From the cell containing the given text, extract its center point as [x, y] coordinate. 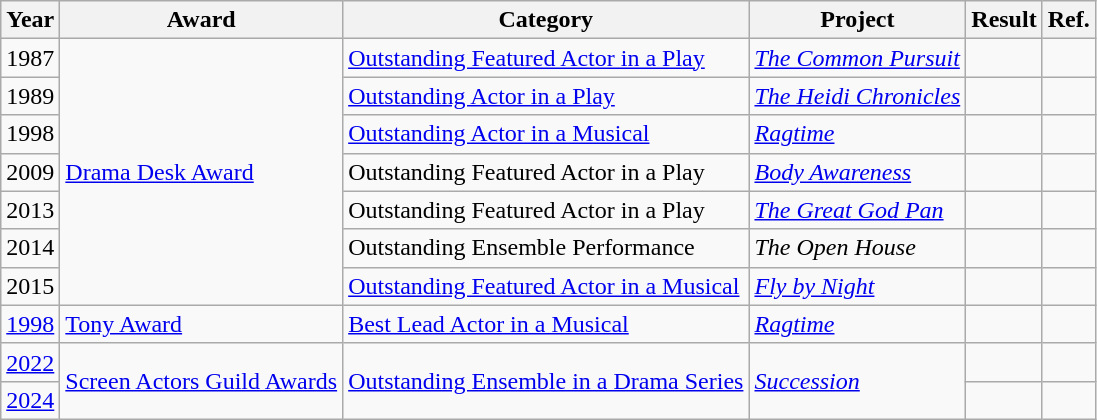
Ref. [1068, 20]
Outstanding Ensemble Performance [546, 248]
The Common Pursuit [858, 58]
Outstanding Actor in a Play [546, 96]
Outstanding Featured Actor in a Musical [546, 286]
2015 [30, 286]
1989 [30, 96]
Screen Actors Guild Awards [202, 381]
Outstanding Ensemble in a Drama Series [546, 381]
Body Awareness [858, 172]
Best Lead Actor in a Musical [546, 324]
Drama Desk Award [202, 172]
The Open House [858, 248]
Fly by Night [858, 286]
Award [202, 20]
Project [858, 20]
2014 [30, 248]
2013 [30, 210]
The Heidi Chronicles [858, 96]
Year [30, 20]
The Great God Pan [858, 210]
Succession [858, 381]
Outstanding Actor in a Musical [546, 134]
Tony Award [202, 324]
2024 [30, 400]
1987 [30, 58]
2009 [30, 172]
2022 [30, 362]
Result [1004, 20]
Category [546, 20]
